Identify which cell holds the provided text, then report its (x, y) central coordinate. 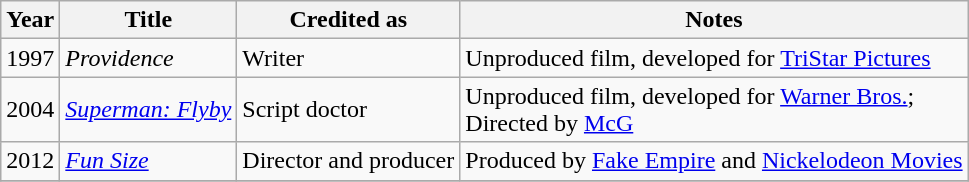
Year (30, 20)
Unproduced film, developed for Warner Bros.; Directed by McG (714, 110)
Credited as (348, 20)
Writer (348, 58)
Unproduced film, developed for TriStar Pictures (714, 58)
Fun Size (148, 161)
Director and producer (348, 161)
Notes (714, 20)
1997 (30, 58)
2012 (30, 161)
Title (148, 20)
2004 (30, 110)
Superman: Flyby (148, 110)
Produced by Fake Empire and Nickelodeon Movies (714, 161)
Script doctor (348, 110)
Providence (148, 58)
